Return the (X, Y) coordinate for the center point of the cell that contains the specified text.  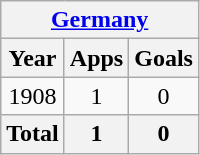
Goals (164, 58)
Total (33, 134)
Year (33, 58)
1908 (33, 96)
Germany (100, 20)
Apps (96, 58)
